Search for the cell housing the specified text and yield its [X, Y] center coordinate. 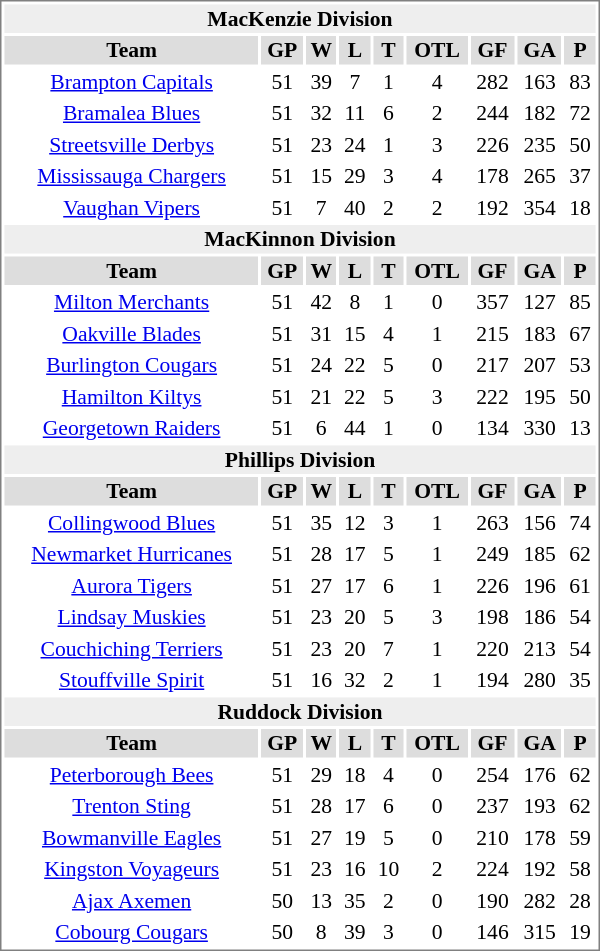
74 [580, 522]
156 [540, 522]
83 [580, 82]
Mississauga Chargers [131, 176]
MacKenzie Division [300, 18]
Stouffville Spirit [131, 680]
Kingston Voyageurs [131, 869]
72 [580, 113]
Oakville Blades [131, 334]
Burlington Cougars [131, 365]
190 [492, 900]
254 [492, 774]
Peterborough Bees [131, 774]
249 [492, 554]
176 [540, 774]
37 [580, 176]
134 [492, 428]
59 [580, 838]
Georgetown Raiders [131, 428]
217 [492, 365]
53 [580, 365]
42 [322, 302]
Ruddock Division [300, 712]
11 [356, 113]
Cobourg Cougars [131, 932]
Streetsville Derbys [131, 144]
Aurora Tigers [131, 586]
194 [492, 680]
237 [492, 806]
357 [492, 302]
315 [540, 932]
182 [540, 113]
183 [540, 334]
185 [540, 554]
244 [492, 113]
Newmarket Hurricanes [131, 554]
31 [322, 334]
222 [492, 396]
Vaughan Vipers [131, 208]
Collingwood Blues [131, 522]
Brampton Capitals [131, 82]
330 [540, 428]
280 [540, 680]
235 [540, 144]
186 [540, 617]
224 [492, 869]
58 [580, 869]
Couchiching Terriers [131, 648]
10 [388, 869]
85 [580, 302]
21 [322, 396]
Bowmanville Eagles [131, 838]
40 [356, 208]
127 [540, 302]
354 [540, 208]
195 [540, 396]
215 [492, 334]
146 [492, 932]
Ajax Axemen [131, 900]
207 [540, 365]
213 [540, 648]
Phillips Division [300, 460]
Hamilton Kiltys [131, 396]
210 [492, 838]
12 [356, 522]
220 [492, 648]
Trenton Sting [131, 806]
265 [540, 176]
193 [540, 806]
Bramalea Blues [131, 113]
61 [580, 586]
Milton Merchants [131, 302]
263 [492, 522]
Lindsay Muskies [131, 617]
163 [540, 82]
196 [540, 586]
67 [580, 334]
MacKinnon Division [300, 239]
198 [492, 617]
44 [356, 428]
